Capture the cell that displays the provided text and extract its [X, Y] central coordinate. 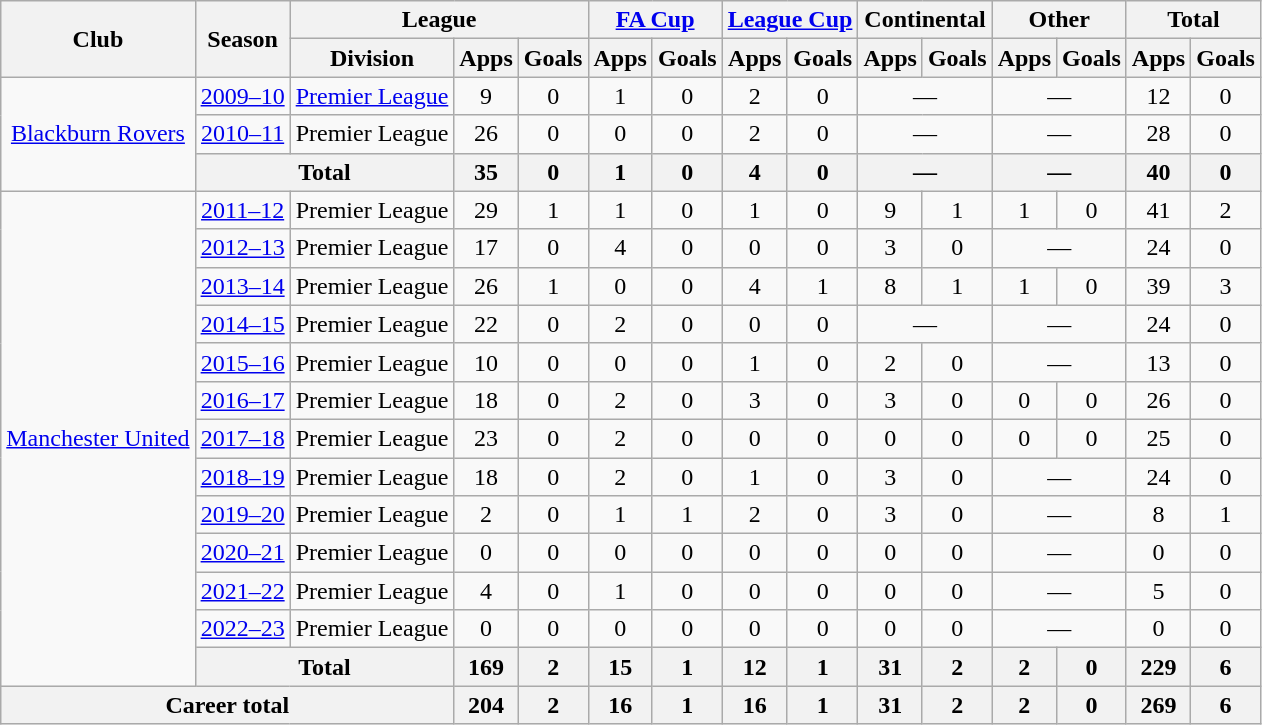
Club [98, 39]
League [439, 20]
2020–21 [242, 553]
League Cup [790, 20]
5 [1158, 591]
2012–13 [242, 248]
Career total [228, 705]
39 [1158, 286]
2010–11 [242, 134]
13 [1158, 362]
2015–16 [242, 362]
204 [486, 705]
22 [486, 324]
Continental [925, 20]
2016–17 [242, 400]
28 [1158, 134]
2014–15 [242, 324]
35 [486, 172]
2009–10 [242, 96]
Blackburn Rovers [98, 134]
23 [486, 438]
2022–23 [242, 629]
269 [1158, 705]
FA Cup [655, 20]
Other [1059, 20]
169 [486, 667]
41 [1158, 210]
Division [372, 58]
10 [486, 362]
17 [486, 248]
Season [242, 39]
29 [486, 210]
2011–12 [242, 210]
2019–20 [242, 515]
15 [620, 667]
40 [1158, 172]
2021–22 [242, 591]
2017–18 [242, 438]
2018–19 [242, 477]
25 [1158, 438]
Manchester United [98, 438]
2013–14 [242, 286]
229 [1158, 667]
